Detect which cell encompasses the target text, then output its [x, y] center coordinate. 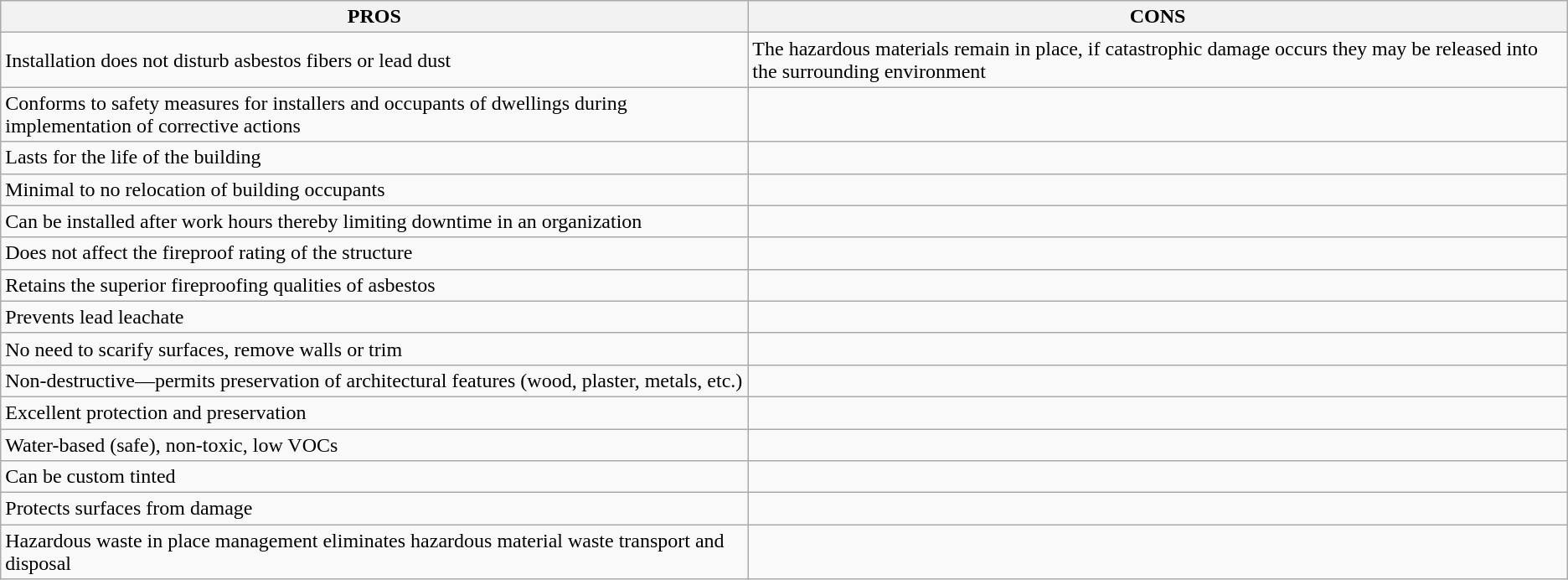
Non-destructive—permits preservation of architectural features (wood, plaster, metals, etc.) [374, 381]
The hazardous materials remain in place, if catastrophic damage occurs they may be released into the surrounding environment [1158, 60]
Excellent protection and preservation [374, 412]
PROS [374, 17]
No need to scarify surfaces, remove walls or trim [374, 349]
Prevents lead leachate [374, 317]
Can be custom tinted [374, 477]
Can be installed after work hours thereby limiting downtime in an organization [374, 221]
Protects surfaces from damage [374, 509]
Lasts for the life of the building [374, 158]
Conforms to safety measures for installers and occupants of dwellings during implementation of corrective actions [374, 114]
Installation does not disturb asbestos fibers or lead dust [374, 60]
Water-based (safe), non-toxic, low VOCs [374, 445]
Retains the superior fireproofing qualities of asbestos [374, 285]
Minimal to no relocation of building occupants [374, 189]
CONS [1158, 17]
Does not affect the fireproof rating of the structure [374, 253]
Hazardous waste in place management eliminates hazardous material waste transport and disposal [374, 552]
